Detect which cell encompasses the target text, then output its (x, y) center coordinate. 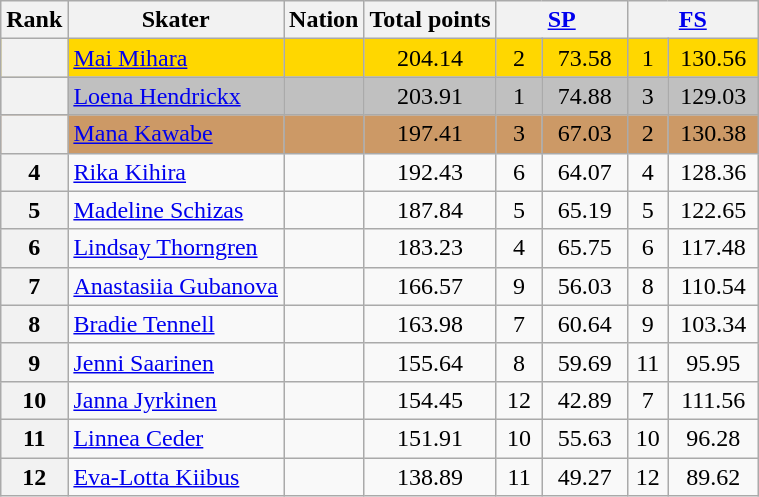
89.62 (713, 477)
Janna Jyrkinen (176, 400)
Madeline Schizas (176, 210)
117.48 (713, 248)
42.89 (584, 400)
60.64 (584, 324)
56.03 (584, 286)
192.43 (430, 172)
Anastasiia Gubanova (176, 286)
204.14 (430, 58)
Loena Hendrickx (176, 96)
49.27 (584, 477)
Nation (324, 20)
74.88 (584, 96)
203.91 (430, 96)
67.03 (584, 134)
110.54 (713, 286)
55.63 (584, 438)
SP (562, 20)
Eva-Lotta Kiibus (176, 477)
154.45 (430, 400)
Rika Kihira (176, 172)
FS (692, 20)
197.41 (430, 134)
95.95 (713, 362)
163.98 (430, 324)
138.89 (430, 477)
Mana Kawabe (176, 134)
187.84 (430, 210)
Bradie Tennell (176, 324)
64.07 (584, 172)
111.56 (713, 400)
Rank (34, 20)
73.58 (584, 58)
130.38 (713, 134)
Mai Mihara (176, 58)
65.19 (584, 210)
122.65 (713, 210)
Skater (176, 20)
Total points (430, 20)
Linnea Ceder (176, 438)
59.69 (584, 362)
155.64 (430, 362)
65.75 (584, 248)
166.57 (430, 286)
151.91 (430, 438)
Lindsay Thorngren (176, 248)
129.03 (713, 96)
128.36 (713, 172)
130.56 (713, 58)
96.28 (713, 438)
183.23 (430, 248)
Jenni Saarinen (176, 362)
103.34 (713, 324)
